Determine the [X, Y] coordinate at the center of the cell enclosing the given text.  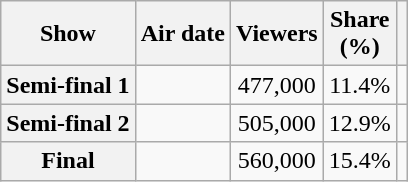
Share(%) [360, 34]
Show [68, 34]
Semi-final 2 [68, 123]
11.4% [360, 85]
505,000 [276, 123]
Viewers [276, 34]
15.4% [360, 161]
Final [68, 161]
560,000 [276, 161]
Semi-final 1 [68, 85]
Air date [182, 34]
12.9% [360, 123]
477,000 [276, 85]
